Capture the cell that displays the provided text and extract its (X, Y) central coordinate. 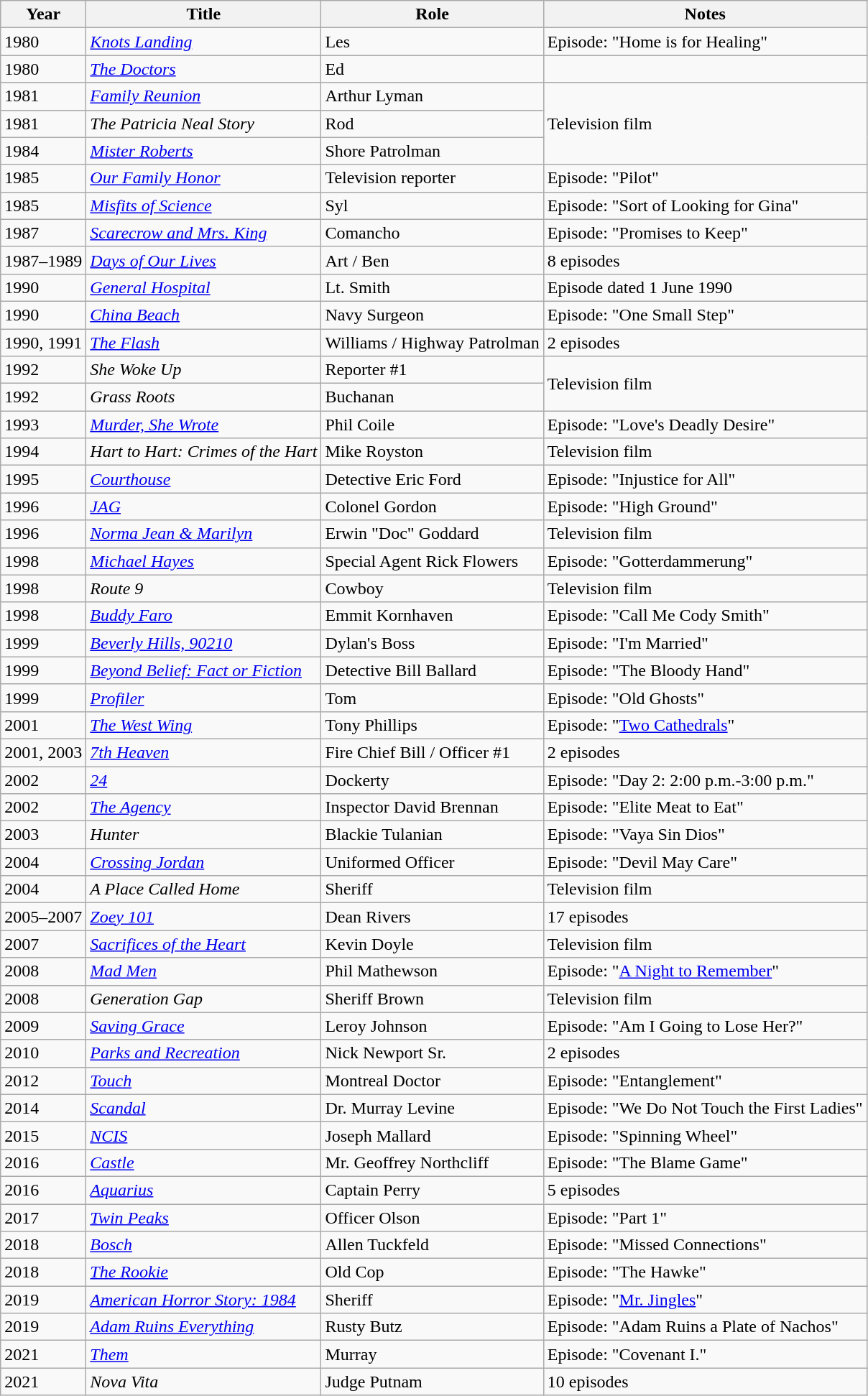
1987–1989 (43, 260)
1984 (43, 151)
Uniformed Officer (433, 862)
Episode: "A Night to Remember" (705, 971)
Les (433, 42)
China Beach (204, 315)
Mad Men (204, 971)
10 episodes (705, 1382)
Parks and Recreation (204, 1053)
Crossing Jordan (204, 862)
Detective Eric Ford (433, 479)
Murray (433, 1354)
Episode: "We Do Not Touch the First Ladies" (705, 1108)
Episode: "Elite Meat to Eat" (705, 808)
Twin Peaks (204, 1218)
Kevin Doyle (433, 944)
The Doctors (204, 69)
Episode: "Love's Deadly Desire" (705, 425)
2017 (43, 1218)
24 (204, 780)
Saving Grace (204, 1026)
Reporter #1 (433, 370)
Montreal Doctor (433, 1081)
Scarecrow and Mrs. King (204, 233)
Episode: "Devil May Care" (705, 862)
1990, 1991 (43, 343)
Episode: "The Blame Game" (705, 1162)
Episode: "Home is for Healing" (705, 42)
Mister Roberts (204, 151)
Cowboy (433, 588)
7th Heaven (204, 752)
Our Family Honor (204, 178)
Episode: "Call Me Cody Smith" (705, 616)
Route 9 (204, 588)
2003 (43, 835)
Title (204, 14)
Role (433, 14)
NCIS (204, 1135)
The West Wing (204, 725)
5 episodes (705, 1190)
Sheriff Brown (433, 999)
Comancho (433, 233)
Episode dated 1 June 1990 (705, 287)
American Horror Story: 1984 (204, 1300)
Rusty Butz (433, 1327)
Allen Tuckfeld (433, 1245)
Dockerty (433, 780)
Dean Rivers (433, 917)
Mr. Geoffrey Northcliff (433, 1162)
Norma Jean & Marilyn (204, 534)
Episode: "The Bloody Hand" (705, 670)
Days of Our Lives (204, 260)
Navy Surgeon (433, 315)
Courthouse (204, 479)
Tony Phillips (433, 725)
Blackie Tulanian (433, 835)
Mike Royston (433, 452)
Episode: "Mr. Jingles" (705, 1300)
Detective Bill Ballard (433, 670)
2012 (43, 1081)
Profiler (204, 698)
She Woke Up (204, 370)
1995 (43, 479)
Year (43, 14)
Phil Mathewson (433, 971)
Old Cop (433, 1272)
1987 (43, 233)
Episode: "Spinning Wheel" (705, 1135)
Episode: "Vaya Sin Dios" (705, 835)
Episode: "Pilot" (705, 178)
Bosch (204, 1245)
Nova Vita (204, 1382)
General Hospital (204, 287)
Erwin "Doc" Goddard (433, 534)
Buddy Faro (204, 616)
Murder, She Wrote (204, 425)
Episode: "One Small Step" (705, 315)
Dr. Murray Levine (433, 1108)
Emmit Kornhaven (433, 616)
Lt. Smith (433, 287)
Episode: "I'm Married" (705, 643)
Williams / Highway Patrolman (433, 343)
Episode: "Day 2: 2:00 p.m.-3:00 p.m." (705, 780)
Captain Perry (433, 1190)
2005–2007 (43, 917)
2001 (43, 725)
Episode: "Old Ghosts" (705, 698)
Fire Chief Bill / Officer #1 (433, 752)
2009 (43, 1026)
The Flash (204, 343)
Shore Patrolman (433, 151)
Syl (433, 205)
Notes (705, 14)
Episode: "The Hawke" (705, 1272)
Episode: "Injustice for All" (705, 479)
The Rookie (204, 1272)
Judge Putnam (433, 1382)
Episode: "Promises to Keep" (705, 233)
2010 (43, 1053)
Scandal (204, 1108)
Dylan's Boss (433, 643)
Beyond Belief: Fact or Fiction (204, 670)
Castle (204, 1162)
A Place Called Home (204, 889)
Beverly Hills, 90210 (204, 643)
Episode: "Part 1" (705, 1218)
Phil Coile (433, 425)
Episode: "Entanglement" (705, 1081)
Episode: "Covenant I." (705, 1354)
17 episodes (705, 917)
JAG (204, 507)
Touch (204, 1081)
Inspector David Brennan (433, 808)
Leroy Johnson (433, 1026)
Arthur Lyman (433, 96)
The Patricia Neal Story (204, 124)
Hart to Hart: Crimes of the Hart (204, 452)
Michael Hayes (204, 561)
Knots Landing (204, 42)
Episode: "Sort of Looking for Gina" (705, 205)
Generation Gap (204, 999)
Episode: "High Ground" (705, 507)
Tom (433, 698)
Buchanan (433, 397)
2015 (43, 1135)
Ed (433, 69)
2014 (43, 1108)
Art / Ben (433, 260)
Episode: "Adam Ruins a Plate of Nachos" (705, 1327)
Colonel Gordon (433, 507)
Episode: "Missed Connections" (705, 1245)
Them (204, 1354)
Adam Ruins Everything (204, 1327)
2007 (43, 944)
Joseph Mallard (433, 1135)
Television reporter (433, 178)
Grass Roots (204, 397)
1994 (43, 452)
8 episodes (705, 260)
Episode: "Gotterdammerung" (705, 561)
Misfits of Science (204, 205)
The Agency (204, 808)
Special Agent Rick Flowers (433, 561)
Episode: "Two Cathedrals" (705, 725)
Episode: "Am I Going to Lose Her?" (705, 1026)
Officer Olson (433, 1218)
Zoey 101 (204, 917)
Family Reunion (204, 96)
Aquarius (204, 1190)
Hunter (204, 835)
Sacrifices of the Heart (204, 944)
Rod (433, 124)
Nick Newport Sr. (433, 1053)
1993 (43, 425)
2001, 2003 (43, 752)
